Scan for the cell matching the given text and deliver its (X, Y) coordinate at center. 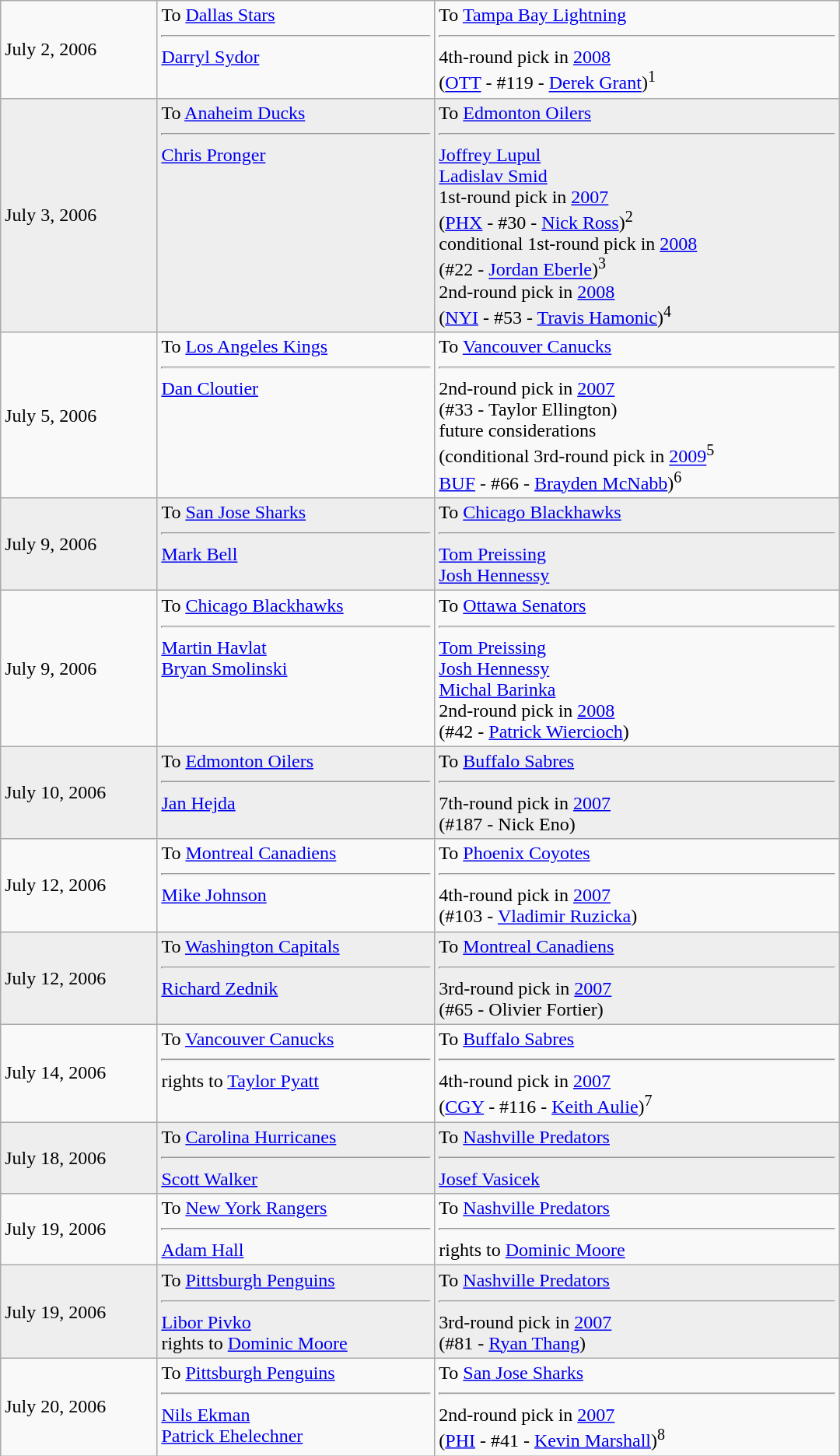
To Montreal CanadiensMike Johnson (296, 886)
July 18, 2006 (79, 1158)
To Phoenix Coyotes4th-round pick in 2007(#103 - Vladimir Ruzicka) (637, 886)
To San Jose SharksMark Bell (296, 545)
To Vancouver Canucksrights to Taylor Pyatt (296, 1073)
July 5, 2006 (79, 416)
To Ottawa SenatorsTom PreissingJosh HennessyMichal Barinka2nd-round pick in 2008(#42 - Patrick Wiercioch) (637, 668)
To Carolina HurricanesScott Walker (296, 1158)
To New York RangersAdam Hall (296, 1230)
To Los Angeles KingsDan Cloutier (296, 416)
To Washington CapitalsRichard Zednik (296, 977)
To Nashville PredatorsJosef Vasicek (637, 1158)
To Pittsburgh PenguinsNils EkmanPatrick Ehelechner (296, 1407)
To Tampa Bay Lightning4th-round pick in 2008(OTT - #119 - Derek Grant)1 (637, 50)
To Nashville Predatorsrights to Dominic Moore (637, 1230)
To Pittsburgh PenguinsLibor Pivkorights to Dominic Moore (296, 1312)
To Anaheim DucksChris Pronger (296, 215)
To Dallas StarsDarryl Sydor (296, 50)
To Nashville Predators3rd-round pick in 2007(#81 - Ryan Thang) (637, 1312)
July 20, 2006 (79, 1407)
To Montreal Canadiens3rd-round pick in 2007(#65 - Olivier Fortier) (637, 977)
To Chicago BlackhawksMartin HavlatBryan Smolinski (296, 668)
To Edmonton OilersJan Hejda (296, 792)
July 10, 2006 (79, 792)
To Chicago BlackhawksTom PreissingJosh Hennessy (637, 545)
July 2, 2006 (79, 50)
To Buffalo Sabres4th-round pick in 2007(CGY - #116 - Keith Aulie)7 (637, 1073)
To San Jose Sharks2nd-round pick in 2007(PHI - #41 - Kevin Marshall)8 (637, 1407)
July 14, 2006 (79, 1073)
July 3, 2006 (79, 215)
To Buffalo Sabres7th-round pick in 2007(#187 - Nick Eno) (637, 792)
